Output the [x, y] coordinate of the center of the cell containing the given text.  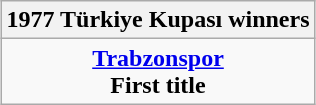
1977 Türkiye Kupası winners [158, 20]
TrabzonsporFirst title [158, 72]
